Pinpoint the cell where the given text exists, returning its (x, y) midpoint coordinate. 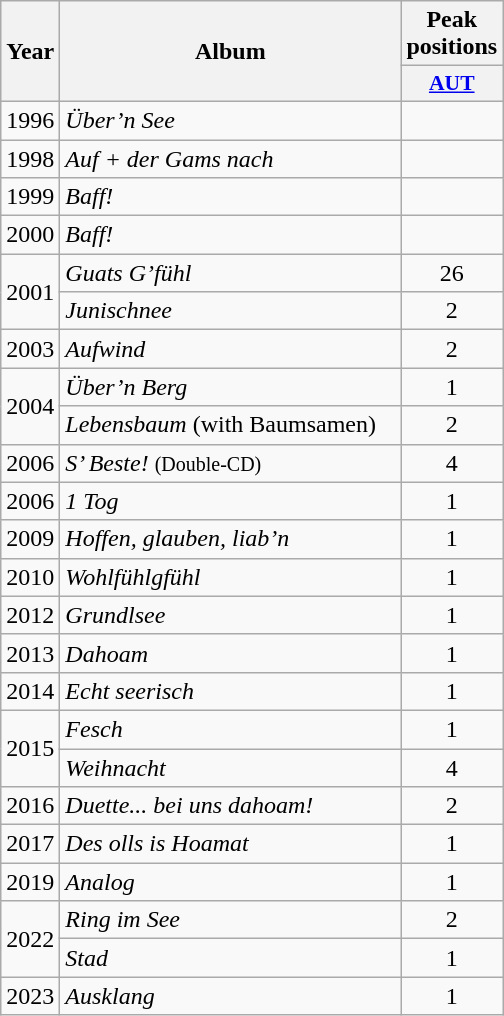
Echt seerisch (230, 691)
Über’n Berg (230, 387)
Weihnacht (230, 767)
1998 (30, 159)
Guats G’fühl (230, 273)
AUT (452, 84)
Junischnee (230, 311)
2017 (30, 844)
2013 (30, 653)
Wohlfühlgfühl (230, 577)
Auf + der Gams nach (230, 159)
2016 (30, 806)
1 Tog (230, 501)
2012 (30, 615)
Album (230, 52)
Des olls is Hoamat (230, 844)
2015 (30, 748)
2019 (30, 882)
Fesch (230, 729)
Peak positions (452, 34)
2000 (30, 235)
2009 (30, 539)
2003 (30, 349)
1996 (30, 120)
Ausklang (230, 996)
Lebensbaum (with Baumsamen) (230, 425)
Ring im See (230, 920)
Duette... bei uns dahoam! (230, 806)
Year (30, 52)
Stad (230, 958)
Aufwind (230, 349)
2023 (30, 996)
Hoffen, glauben, liab’n (230, 539)
Über’n See (230, 120)
2022 (30, 939)
2001 (30, 292)
2004 (30, 406)
26 (452, 273)
2014 (30, 691)
S’ Beste! (Double-CD) (230, 463)
Grundlsee (230, 615)
1999 (30, 197)
Dahoam (230, 653)
Analog (230, 882)
2010 (30, 577)
